Identify which cell holds the provided text, then report its (x, y) central coordinate. 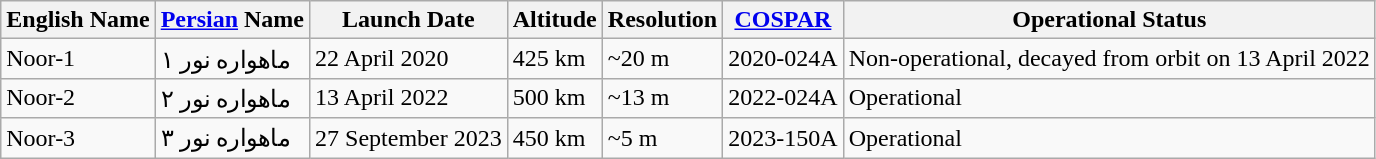
Noor-1 (78, 59)
ماهواره نور ۳ (232, 138)
Non-operational, decayed from orbit on 13 April 2022 (1109, 59)
2022-024A (783, 98)
Operational Status (1109, 20)
500 km (554, 98)
27 September 2023 (409, 138)
Altitude (554, 20)
450 km (554, 138)
ماهواره نور ۱ (232, 59)
2020-024A (783, 59)
COSPAR (783, 20)
~5 m (662, 138)
Noor-2 (78, 98)
~20 m (662, 59)
425 km (554, 59)
English Name (78, 20)
13 April 2022 (409, 98)
Launch Date (409, 20)
Persian Name (232, 20)
~13 m (662, 98)
Noor-3 (78, 138)
Resolution (662, 20)
22 April 2020 (409, 59)
2023-150A (783, 138)
ماهواره نور ۲ (232, 98)
